Locate the cell with the specified text and output its (x, y) center coordinate. 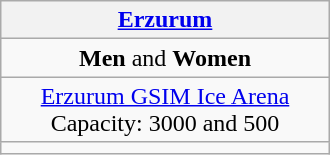
Men and Women (165, 58)
Erzurum (165, 20)
Erzurum GSIM Ice ArenaCapacity: 3000 and 500 (165, 110)
